Return (X, Y) of the center of cell containing provided text 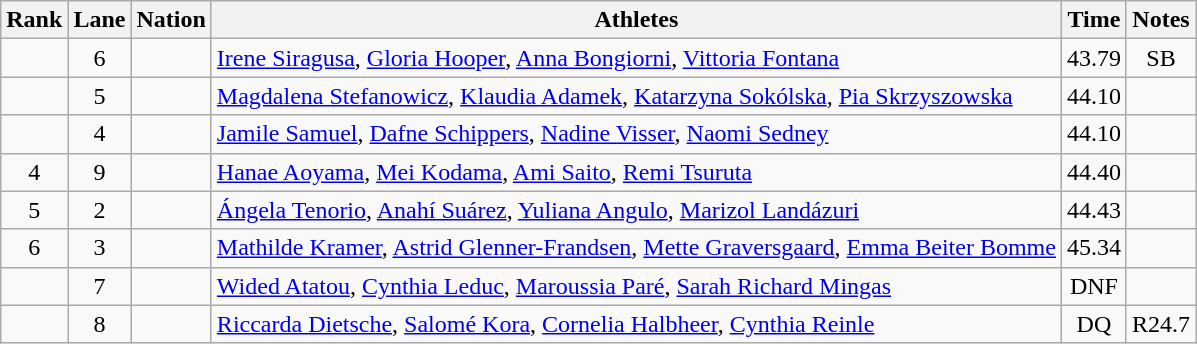
Nation (171, 20)
SB (1160, 58)
7 (100, 286)
Magdalena Stefanowicz, Klaudia Adamek, Katarzyna Sokólska, Pia Skrzyszowska (636, 96)
Mathilde Kramer, Astrid Glenner-Frandsen, Mette Graversgaard, Emma Beiter Bomme (636, 248)
Jamile Samuel, Dafne Schippers, Nadine Visser, Naomi Sedney (636, 134)
43.79 (1094, 58)
Hanae Aoyama, Mei Kodama, Ami Saito, Remi Tsuruta (636, 172)
3 (100, 248)
Riccarda Dietsche, Salomé Kora, Cornelia Halbheer, Cynthia Reinle (636, 324)
Lane (100, 20)
Time (1094, 20)
Athletes (636, 20)
44.43 (1094, 210)
Ángela Tenorio, Anahí Suárez, Yuliana Angulo, Marizol Landázuri (636, 210)
DNF (1094, 286)
8 (100, 324)
DQ (1094, 324)
Wided Atatou, Cynthia Leduc, Maroussia Paré, Sarah Richard Mingas (636, 286)
Irene Siragusa, Gloria Hooper, Anna Bongiorni, Vittoria Fontana (636, 58)
Notes (1160, 20)
Rank (34, 20)
9 (100, 172)
44.40 (1094, 172)
45.34 (1094, 248)
R24.7 (1160, 324)
2 (100, 210)
